Determine the [X, Y] coordinate at the center of the cell enclosing the given text.  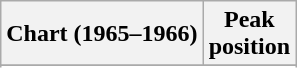
Peak position [249, 34]
Chart (1965–1966) [102, 34]
